Search for the cell housing the specified text and yield its (X, Y) center coordinate. 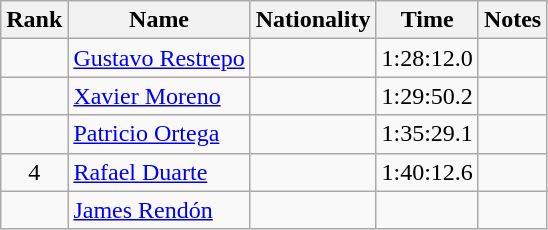
1:40:12.6 (427, 172)
Rafael Duarte (159, 172)
Gustavo Restrepo (159, 58)
Notes (512, 20)
1:28:12.0 (427, 58)
Xavier Moreno (159, 96)
Time (427, 20)
James Rendón (159, 210)
Name (159, 20)
Rank (34, 20)
4 (34, 172)
Nationality (313, 20)
Patricio Ortega (159, 134)
1:29:50.2 (427, 96)
1:35:29.1 (427, 134)
